Locate the cell with the specified text and output its (X, Y) center coordinate. 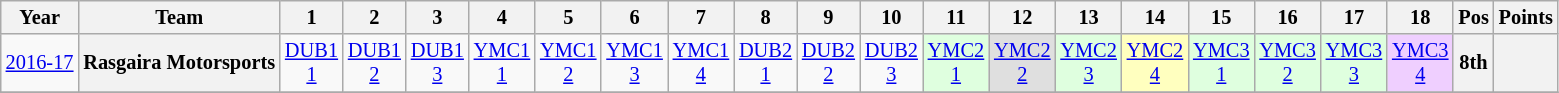
5 (568, 17)
1 (312, 17)
YMC23 (1088, 63)
14 (1155, 17)
15 (1221, 17)
12 (1022, 17)
11 (956, 17)
YMC33 (1354, 63)
YMC24 (1155, 63)
YMC32 (1287, 63)
YMC21 (956, 63)
17 (1354, 17)
2 (374, 17)
18 (1420, 17)
6 (634, 17)
16 (1287, 17)
DUB23 (892, 63)
13 (1088, 17)
YMC34 (1420, 63)
8 (766, 17)
9 (828, 17)
2016-17 (40, 63)
Pos (1473, 17)
Rasgaira Motorsports (179, 63)
DUB12 (374, 63)
4 (502, 17)
YMC12 (568, 63)
Points (1526, 17)
DUB11 (312, 63)
DUB22 (828, 63)
3 (438, 17)
YMC14 (701, 63)
Year (40, 17)
7 (701, 17)
YMC22 (1022, 63)
DUB21 (766, 63)
Team (179, 17)
YMC31 (1221, 63)
YMC11 (502, 63)
10 (892, 17)
8th (1473, 63)
YMC13 (634, 63)
DUB13 (438, 63)
